Scan for the cell matching the given text and deliver its (X, Y) coordinate at center. 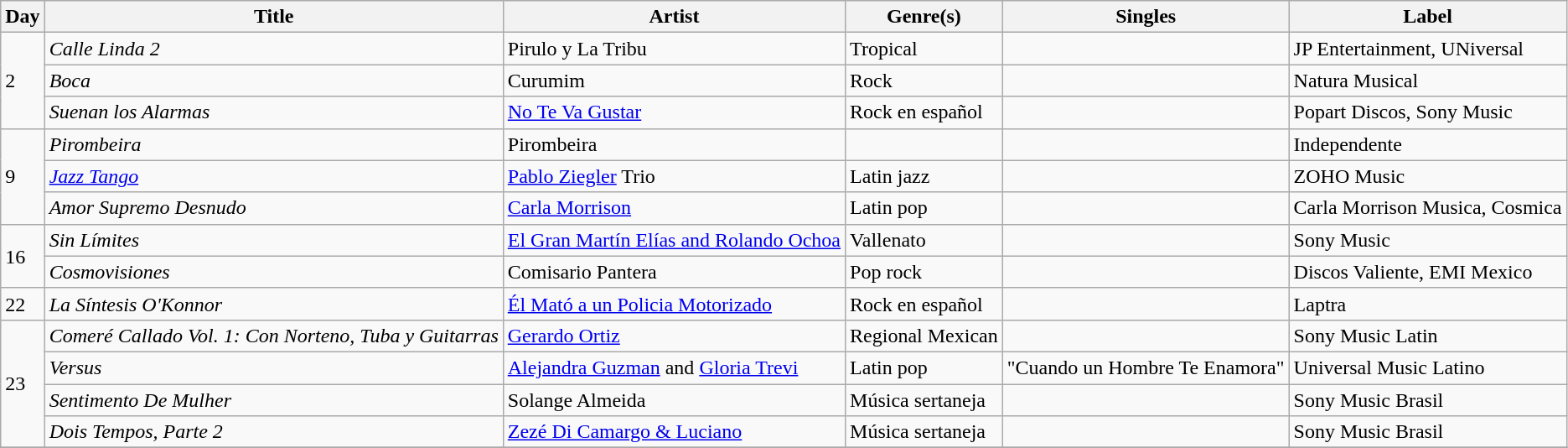
Sentimento De Mulher (273, 400)
Rock (924, 81)
23 (23, 383)
Day (23, 17)
Zezé Di Camargo & Luciano (674, 432)
9 (23, 176)
Alejandra Guzman and Gloria Trevi (674, 367)
Artist (674, 17)
Jazz Tango (273, 176)
Sin Límites (273, 240)
Pablo Ziegler Trio (674, 176)
Natura Musical (1428, 81)
Curumim (674, 81)
Comeré Callado Vol. 1: Con Norteno, Tuba y Guitarras (273, 336)
Carla Morrison (674, 208)
Laptra (1428, 304)
Solange Almeida (674, 400)
Tropical (924, 49)
Pirulo y La Tribu (674, 49)
Gerardo Ortiz (674, 336)
Vallenato (924, 240)
2 (23, 81)
Popart Discos, Sony Music (1428, 112)
Label (1428, 17)
Suenan los Alarmas (273, 112)
Title (273, 17)
Comisario Pantera (674, 272)
Versus (273, 367)
Dois Tempos, Parte 2 (273, 432)
Universal Music Latino (1428, 367)
Carla Morrison Musica, Cosmica (1428, 208)
Discos Valiente, EMI Mexico (1428, 272)
"Cuando un Hombre Te Enamora" (1146, 367)
Calle Linda 2 (273, 49)
22 (23, 304)
Singles (1146, 17)
Boca (273, 81)
No Te Va Gustar (674, 112)
Regional Mexican (924, 336)
ZOHO Music (1428, 176)
Independente (1428, 144)
Sony Music (1428, 240)
Cosmovisiones (273, 272)
Genre(s) (924, 17)
El Gran Martín Elías and Rolando Ochoa (674, 240)
Él Mató a un Policia Motorizado (674, 304)
Pop rock (924, 272)
Amor Supremo Desnudo (273, 208)
JP Entertainment, UNiversal (1428, 49)
Latin jazz (924, 176)
16 (23, 256)
La Síntesis O'Konnor (273, 304)
Sony Music Latin (1428, 336)
